Capture the cell that displays the provided text and extract its (x, y) central coordinate. 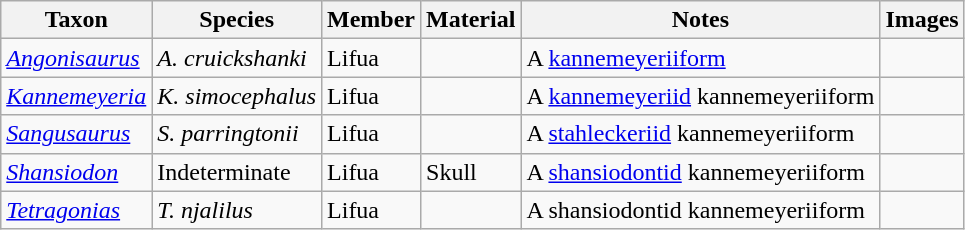
Shansiodon (76, 172)
A stahleckeriid kannemeyeriiform (700, 134)
K. simocephalus (237, 96)
Taxon (76, 20)
Skull (471, 172)
A. cruickshanki (237, 58)
Kannemeyeria (76, 96)
Indeterminate (237, 172)
Member (372, 20)
Tetragonias (76, 210)
Images (922, 20)
A kannemeyeriiform (700, 58)
A kannemeyeriid kannemeyeriiform (700, 96)
S. parringtonii (237, 134)
Angonisaurus (76, 58)
Sangusaurus (76, 134)
Material (471, 20)
T. njalilus (237, 210)
Species (237, 20)
Notes (700, 20)
